Locate the cell with the specified text and output its (x, y) center coordinate. 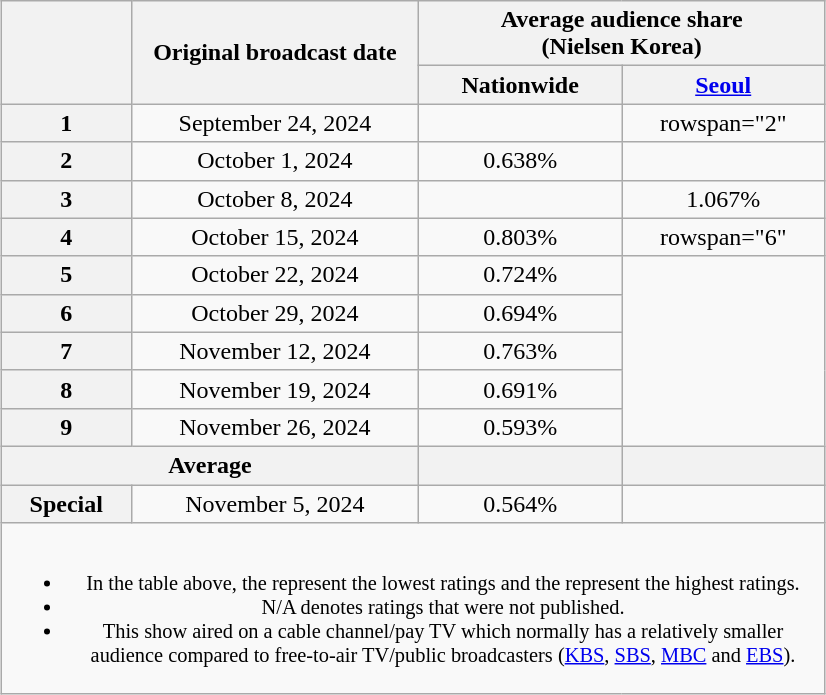
November 12, 2024 (274, 351)
November 5, 2024 (274, 503)
2 (66, 161)
8 (66, 389)
1.067% (724, 199)
0.803% (520, 237)
Nationwide (520, 85)
rowspan="6" (724, 237)
November 26, 2024 (274, 427)
October 1, 2024 (274, 161)
Seoul (724, 85)
0.593% (520, 427)
1 (66, 123)
0.694% (520, 313)
3 (66, 199)
Average (210, 465)
0.638% (520, 161)
October 8, 2024 (274, 199)
October 22, 2024 (274, 275)
6 (66, 313)
0.724% (520, 275)
0.763% (520, 351)
9 (66, 427)
4 (66, 237)
Average audience share(Nielsen Korea) (622, 34)
0.691% (520, 389)
7 (66, 351)
September 24, 2024 (274, 123)
October 15, 2024 (274, 237)
0.564% (520, 503)
Special (66, 503)
November 19, 2024 (274, 389)
5 (66, 275)
October 29, 2024 (274, 313)
Original broadcast date (274, 52)
rowspan="2" (724, 123)
